Identify which cell holds the provided text, then report its (x, y) central coordinate. 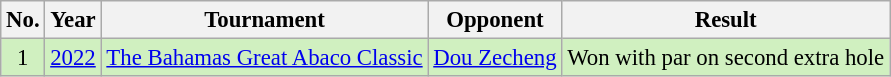
2022 (73, 58)
Year (73, 20)
No. (23, 20)
Dou Zecheng (495, 58)
Won with par on second extra hole (726, 58)
1 (23, 58)
Opponent (495, 20)
Tournament (264, 20)
The Bahamas Great Abaco Classic (264, 58)
Result (726, 20)
